Search for the cell housing the specified text and yield its [x, y] center coordinate. 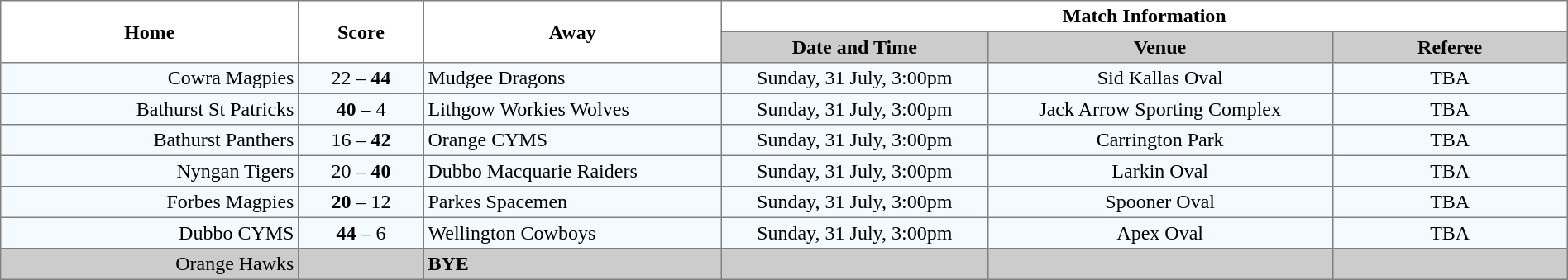
Date and Time [854, 47]
BYE [572, 264]
Mudgee Dragons [572, 78]
22 – 44 [361, 78]
44 – 6 [361, 233]
Apex Oval [1159, 233]
Home [150, 31]
20 – 40 [361, 171]
Wellington Cowboys [572, 233]
Forbes Magpies [150, 202]
Away [572, 31]
Jack Arrow Sporting Complex [1159, 109]
Orange Hawks [150, 264]
Larkin Oval [1159, 171]
Sid Kallas Oval [1159, 78]
Bathurst St Patricks [150, 109]
16 – 42 [361, 140]
Cowra Magpies [150, 78]
Dubbo CYMS [150, 233]
Venue [1159, 47]
Bathurst Panthers [150, 140]
20 – 12 [361, 202]
Lithgow Workies Wolves [572, 109]
40 – 4 [361, 109]
Parkes Spacemen [572, 202]
Orange CYMS [572, 140]
Carrington Park [1159, 140]
Nyngan Tigers [150, 171]
Dubbo Macquarie Raiders [572, 171]
Spooner Oval [1159, 202]
Score [361, 31]
Referee [1450, 47]
Match Information [1145, 17]
